From the cell containing the given text, extract its center point as (x, y) coordinate. 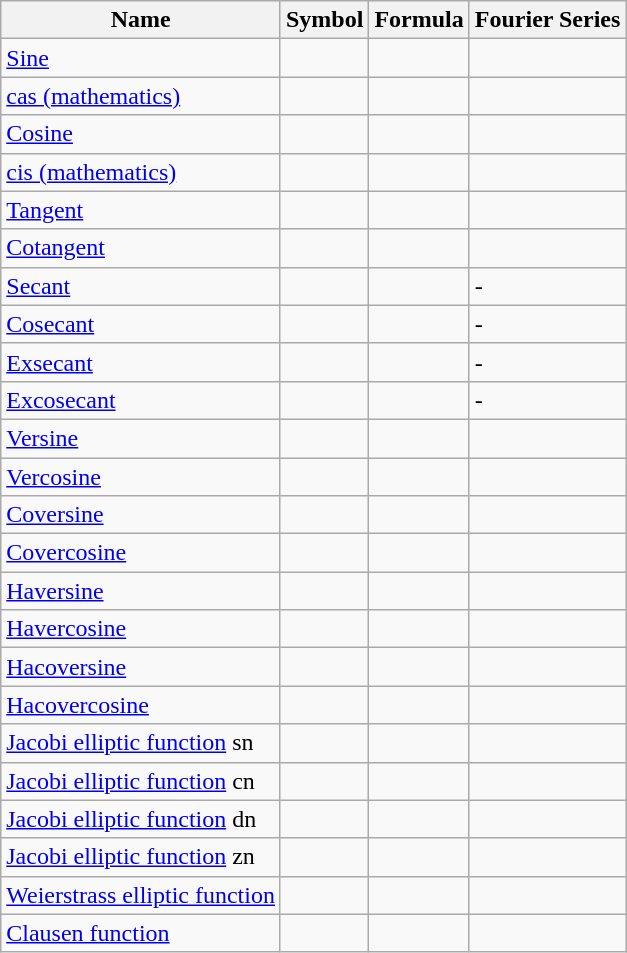
Exsecant (141, 362)
Tangent (141, 210)
Jacobi elliptic function sn (141, 743)
Weierstrass elliptic function (141, 895)
Hacovercosine (141, 705)
Secant (141, 286)
Formula (419, 20)
Covercosine (141, 553)
Symbol (324, 20)
Cosecant (141, 324)
cis (mathematics) (141, 172)
Excosecant (141, 400)
Jacobi elliptic function dn (141, 819)
Versine (141, 438)
Vercosine (141, 477)
Haversine (141, 591)
Cotangent (141, 248)
Coversine (141, 515)
Jacobi elliptic function zn (141, 857)
Name (141, 20)
Hacoversine (141, 667)
Cosine (141, 134)
Clausen function (141, 933)
Havercosine (141, 629)
Sine (141, 58)
Fourier Series (548, 20)
Jacobi elliptic function cn (141, 781)
cas (mathematics) (141, 96)
